Locate the cell with the specified text and output its [x, y] center coordinate. 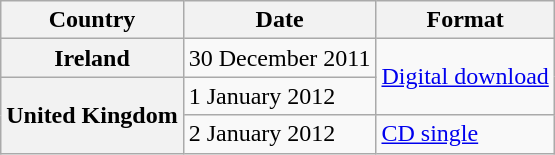
30 December 2011 [280, 58]
Ireland [92, 58]
CD single [465, 134]
1 January 2012 [280, 96]
Country [92, 20]
Digital download [465, 77]
2 January 2012 [280, 134]
Date [280, 20]
United Kingdom [92, 115]
Format [465, 20]
